Detect which cell encompasses the target text, then output its (x, y) center coordinate. 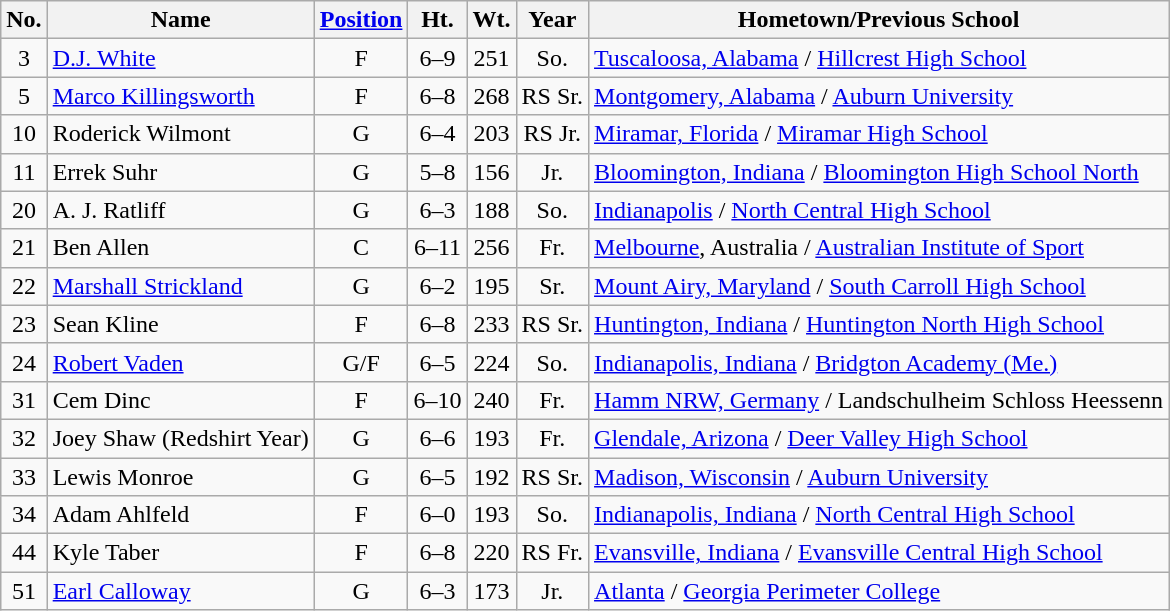
Huntington, Indiana / Huntington North High School (879, 324)
188 (492, 210)
6–10 (438, 400)
251 (492, 58)
Marshall Strickland (180, 286)
Marco Killingsworth (180, 96)
195 (492, 286)
Kyle Taber (180, 553)
173 (492, 591)
34 (24, 515)
Cem Dinc (180, 400)
Ht. (438, 20)
24 (24, 362)
33 (24, 477)
5–8 (438, 172)
240 (492, 400)
Glendale, Arizona / Deer Valley High School (879, 438)
6–2 (438, 286)
Adam Ahlfeld (180, 515)
A. J. Ratliff (180, 210)
220 (492, 553)
Errek Suhr (180, 172)
5 (24, 96)
10 (24, 134)
6–0 (438, 515)
Tuscaloosa, Alabama / Hillcrest High School (879, 58)
23 (24, 324)
RS Jr. (552, 134)
Lewis Monroe (180, 477)
Sean Kline (180, 324)
C (361, 248)
Name (180, 20)
Year (552, 20)
Miramar, Florida / Miramar High School (879, 134)
Hometown/Previous School (879, 20)
Madison, Wisconsin / Auburn University (879, 477)
Indianapolis, Indiana / North Central High School (879, 515)
D.J. White (180, 58)
G/F (361, 362)
Ben Allen (180, 248)
Hamm NRW, Germany / Landschulheim Schloss Heessenn (879, 400)
Indianapolis / North Central High School (879, 210)
Wt. (492, 20)
Atlanta / Georgia Perimeter College (879, 591)
Sr. (552, 286)
156 (492, 172)
44 (24, 553)
Earl Calloway (180, 591)
Joey Shaw (Redshirt Year) (180, 438)
Robert Vaden (180, 362)
224 (492, 362)
203 (492, 134)
No. (24, 20)
31 (24, 400)
51 (24, 591)
6–11 (438, 248)
6–4 (438, 134)
6–6 (438, 438)
Indianapolis, Indiana / Bridgton Academy (Me.) (879, 362)
3 (24, 58)
20 (24, 210)
22 (24, 286)
Position (361, 20)
233 (492, 324)
Evansville, Indiana / Evansville Central High School (879, 553)
Montgomery, Alabama / Auburn University (879, 96)
RS Fr. (552, 553)
6–9 (438, 58)
Mount Airy, Maryland / South Carroll High School (879, 286)
21 (24, 248)
11 (24, 172)
Bloomington, Indiana / Bloomington High School North (879, 172)
192 (492, 477)
Roderick Wilmont (180, 134)
Melbourne, Australia / Australian Institute of Sport (879, 248)
268 (492, 96)
32 (24, 438)
256 (492, 248)
